Return the (x, y) coordinate for the center point of the cell that contains the specified text.  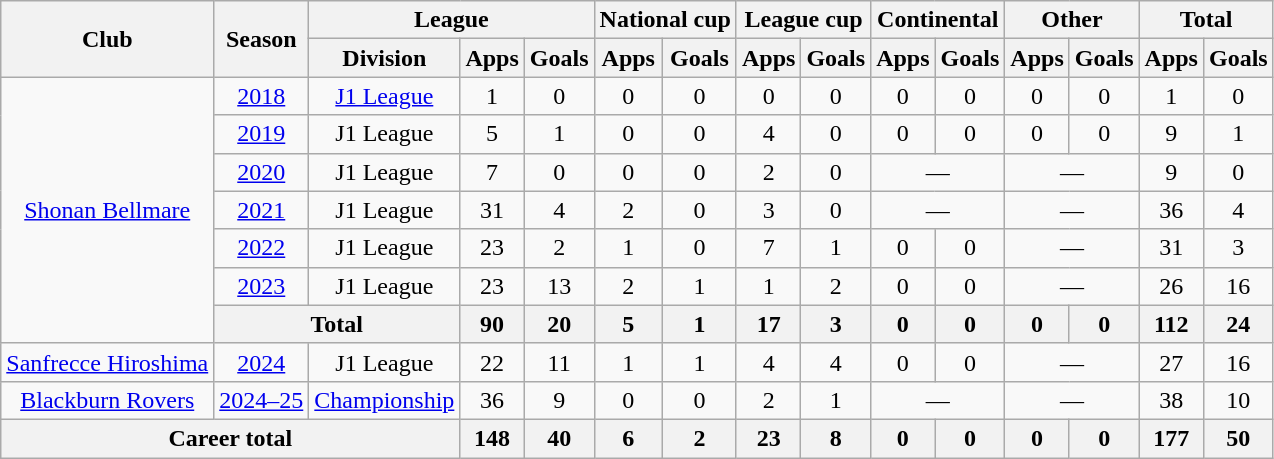
112 (1171, 324)
National cup (665, 20)
2023 (262, 286)
17 (768, 324)
League (452, 20)
11 (559, 362)
2024 (262, 362)
Championship (384, 400)
26 (1171, 286)
2022 (262, 248)
Shonan Bellmare (108, 210)
Other (1072, 20)
Sanfrecce Hiroshima (108, 362)
Career total (230, 438)
20 (559, 324)
2021 (262, 210)
6 (628, 438)
90 (492, 324)
22 (492, 362)
177 (1171, 438)
Season (262, 39)
Continental (938, 20)
2024–25 (262, 400)
24 (1238, 324)
2020 (262, 172)
League cup (803, 20)
13 (559, 286)
Division (384, 58)
27 (1171, 362)
10 (1238, 400)
2018 (262, 96)
8 (836, 438)
2019 (262, 134)
40 (559, 438)
Club (108, 39)
148 (492, 438)
50 (1238, 438)
Blackburn Rovers (108, 400)
38 (1171, 400)
